Provide the [x, y] coordinate of the cell's center where the given text is located.  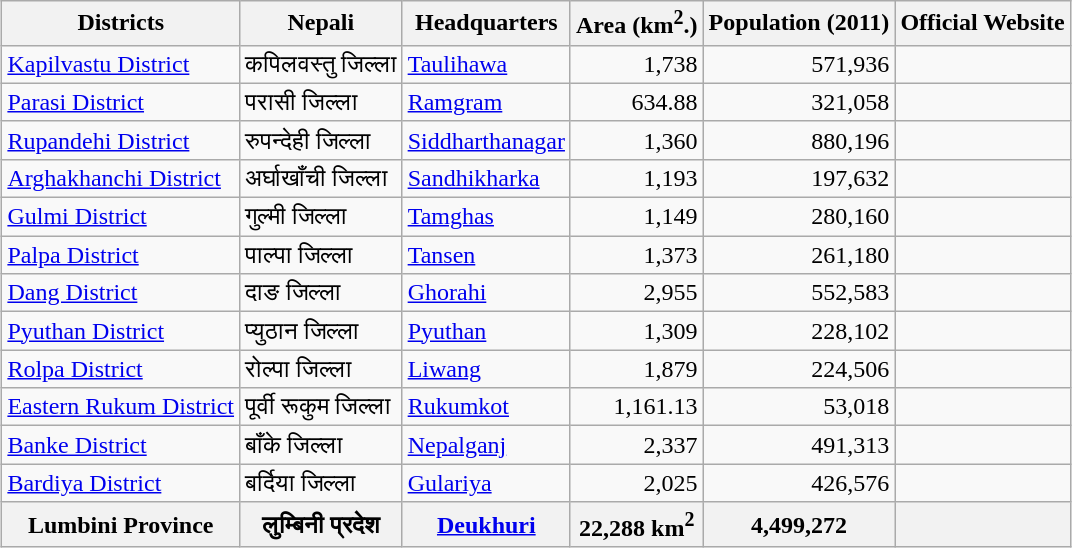
Nepalganj [486, 445]
Gulariya [486, 483]
Headquarters [486, 24]
Eastern Rukum District [121, 407]
1,309 [636, 331]
Palpa District [121, 255]
53,018 [799, 407]
Tamghas [486, 217]
1,161.13 [636, 407]
प्युठान जिल्ला [322, 331]
Area (km2.) [636, 24]
491,313 [799, 445]
गुल्मी जिल्ला [322, 217]
Pyuthan [486, 331]
Siddharthanagar [486, 140]
261,180 [799, 255]
Ghorahi [486, 293]
Dang District [121, 293]
224,506 [799, 369]
Rolpa District [121, 369]
Rupandehi District [121, 140]
426,576 [799, 483]
Liwang [486, 369]
Gulmi District [121, 217]
Districts [121, 24]
Lumbini Province [121, 524]
लुम्बिनी प्रदेश [322, 524]
Bardiya District [121, 483]
2,955 [636, 293]
1,193 [636, 178]
बर्दिया जिल्ला [322, 483]
634.88 [636, 102]
Parasi District [121, 102]
Taulihawa [486, 64]
552,583 [799, 293]
4,499,272 [799, 524]
1,360 [636, 140]
880,196 [799, 140]
280,160 [799, 217]
Rukumkot [486, 407]
22,288 km2 [636, 524]
1,373 [636, 255]
Official Website [982, 24]
1,879 [636, 369]
कपिलवस्तु जिल्ला [322, 64]
Arghakhanchi District [121, 178]
Deukhuri [486, 524]
परासी जिल्ला [322, 102]
पाल्पा जिल्ला [322, 255]
2,337 [636, 445]
Nepali [322, 24]
321,058 [799, 102]
Pyuthan District [121, 331]
रोल्पा जिल्ला [322, 369]
अर्घाखाँची जिल्ला [322, 178]
Population (2011) [799, 24]
571,936 [799, 64]
1,738 [636, 64]
दाङ जिल्ला [322, 293]
1,149 [636, 217]
197,632 [799, 178]
Tansen [486, 255]
Banke District [121, 445]
228,102 [799, 331]
Ramgram [486, 102]
रुपन्देही जिल्ला [322, 140]
Sandhikharka [486, 178]
पूर्वी रूकुम जिल्ला [322, 407]
2,025 [636, 483]
Kapilvastu District [121, 64]
बाँके जिल्ला [322, 445]
